Pinpoint the cell where the given text exists, returning its [X, Y] midpoint coordinate. 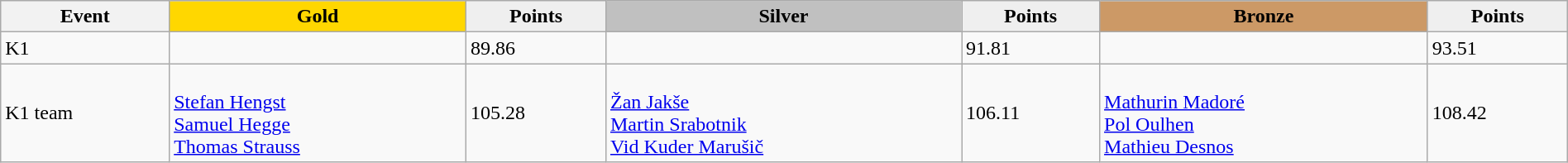
108.42 [1497, 113]
Mathurin MadoréPol OulhenMathieu Desnos [1264, 113]
K1 [85, 48]
106.11 [1030, 113]
Gold [318, 17]
Žan JakšeMartin SrabotnikVid Kuder Marušič [783, 113]
93.51 [1497, 48]
Stefan HengstSamuel HeggeThomas Strauss [318, 113]
91.81 [1030, 48]
105.28 [536, 113]
Event [85, 17]
Silver [783, 17]
89.86 [536, 48]
Bronze [1264, 17]
K1 team [85, 113]
